Capture the cell that displays the provided text and extract its (X, Y) central coordinate. 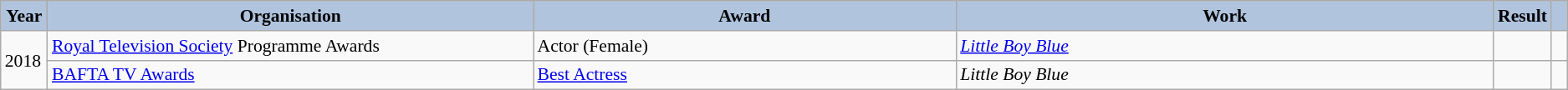
2018 (24, 60)
Actor (Female) (745, 46)
Royal Television Society Programme Awards (291, 46)
Award (745, 16)
Best Actress (745, 75)
BAFTA TV Awards (291, 75)
Result (1522, 16)
Work (1224, 16)
Organisation (291, 16)
Year (24, 16)
